Provide the (x, y) coordinate of the cell's center where the given text is located.  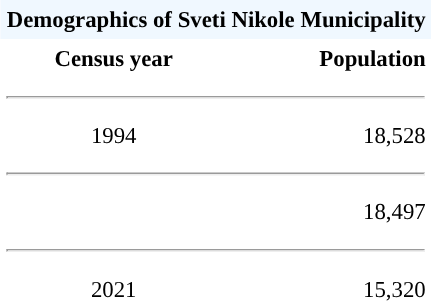
Census year (114, 58)
1994 (114, 136)
